Locate the cell with the specified text and output its [X, Y] center coordinate. 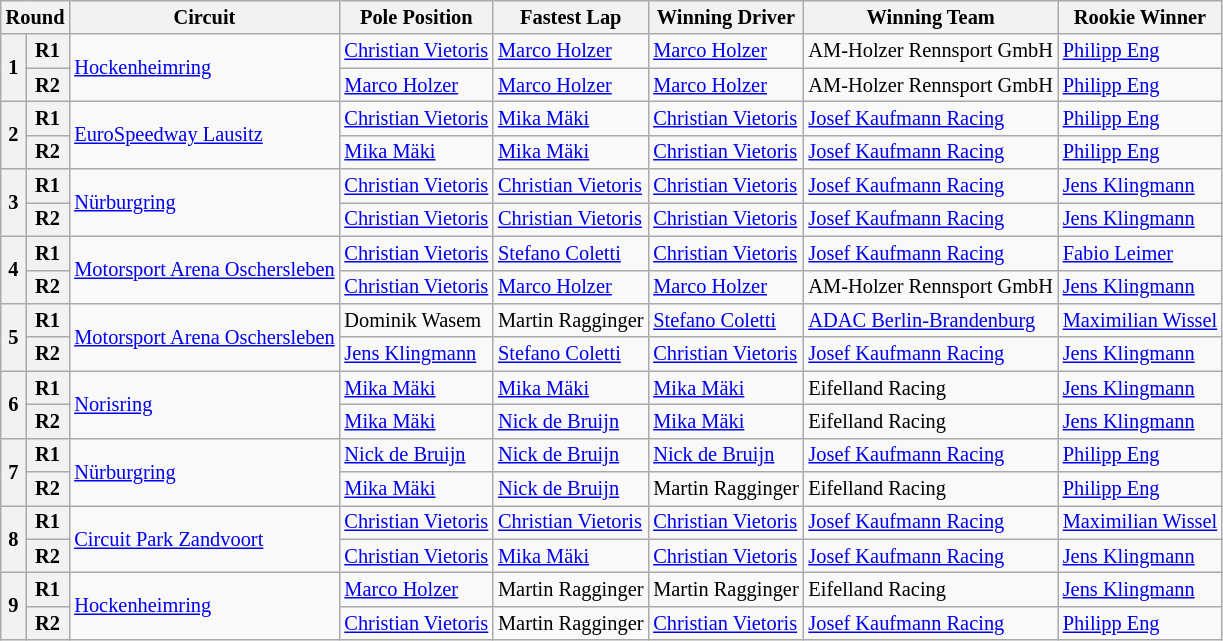
Circuit Park Zandvoort [204, 538]
Norisring [204, 404]
Fabio Leimer [1140, 253]
8 [14, 538]
3 [14, 202]
Circuit [204, 17]
2 [14, 134]
Dominik Wasem [416, 320]
Winning Team [931, 17]
Round [36, 17]
EuroSpeedway Lausitz [204, 134]
4 [14, 270]
Fastest Lap [570, 17]
1 [14, 68]
Pole Position [416, 17]
6 [14, 404]
5 [14, 336]
7 [14, 472]
Winning Driver [726, 17]
Rookie Winner [1140, 17]
9 [14, 606]
ADAC Berlin-Brandenburg [931, 320]
